Return [X, Y] of the center of cell containing provided text 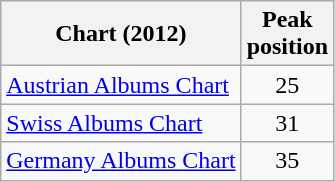
35 [287, 161]
Austrian Albums Chart [121, 85]
25 [287, 85]
Chart (2012) [121, 34]
Peakposition [287, 34]
Germany Albums Chart [121, 161]
31 [287, 123]
Swiss Albums Chart [121, 123]
